Search for the cell housing the specified text and yield its (X, Y) center coordinate. 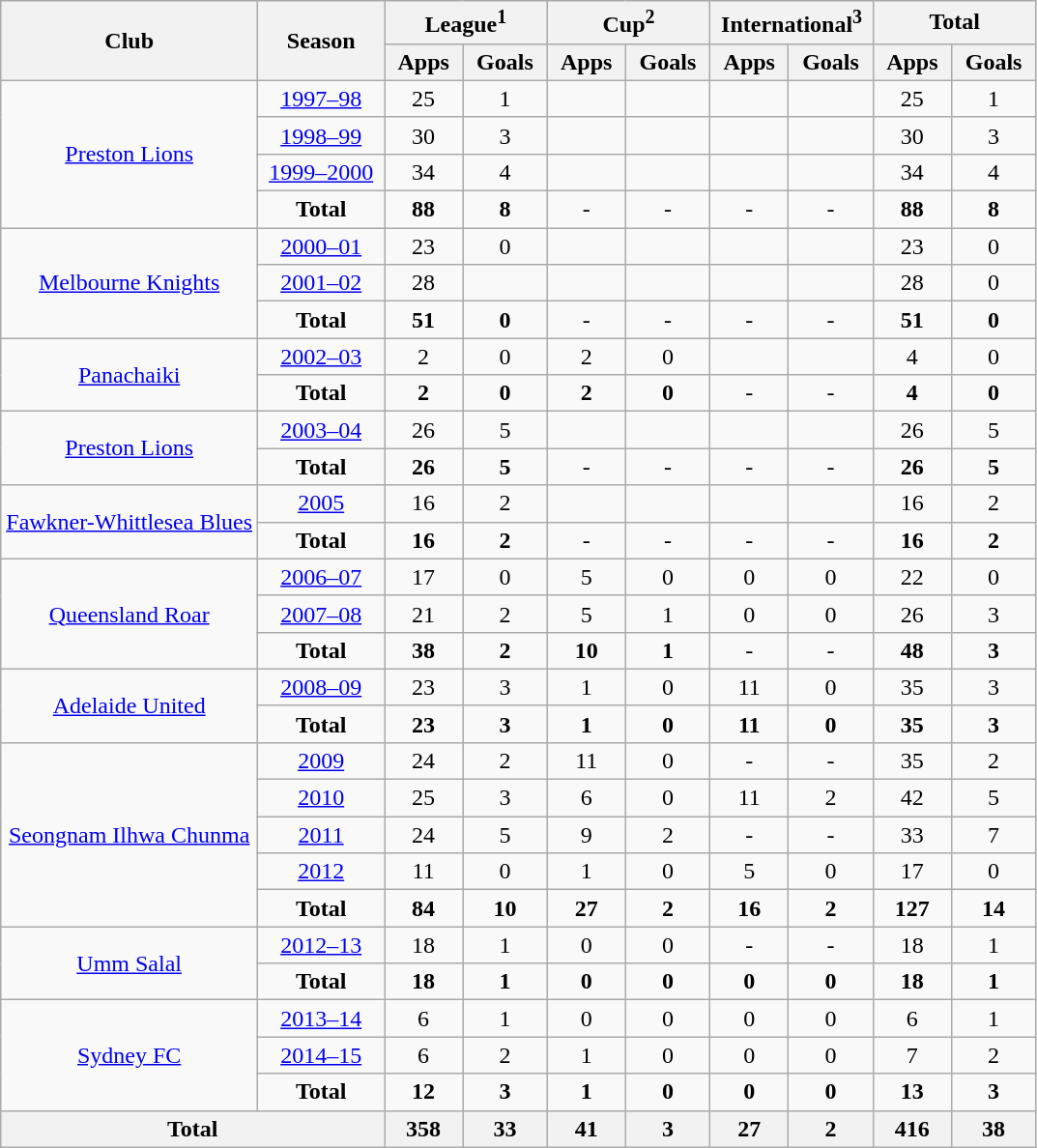
Seongnam Ilhwa Chunma (130, 834)
2005 (321, 503)
2012 (321, 872)
2010 (321, 798)
22 (912, 577)
1997–98 (321, 99)
Cup2 (628, 23)
Adelaide United (130, 705)
Melbourne Knights (130, 283)
84 (423, 908)
2014–15 (321, 1055)
416 (912, 1129)
1998–99 (321, 135)
9 (586, 835)
12 (423, 1092)
127 (912, 908)
41 (586, 1129)
Fawkner-Whittlesea Blues (130, 522)
2013–14 (321, 1019)
2002–03 (321, 357)
2003–04 (321, 430)
2000–01 (321, 246)
2012–13 (321, 945)
21 (423, 614)
International3 (792, 23)
League1 (466, 23)
358 (423, 1129)
Season (321, 41)
42 (912, 798)
Panachaiki (130, 375)
Queensland Roar (130, 614)
2008–09 (321, 687)
2011 (321, 835)
Sydney FC (130, 1055)
14 (994, 908)
2006–07 (321, 577)
48 (912, 650)
2009 (321, 761)
Club (130, 41)
2007–08 (321, 614)
13 (912, 1092)
Umm Salal (130, 963)
1999–2000 (321, 172)
2001–02 (321, 283)
